Determine the [x, y] coordinate at the center of the cell enclosing the given text.  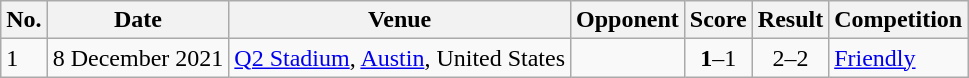
No. [24, 20]
Opponent [628, 20]
1 [24, 58]
Result [790, 20]
1–1 [718, 58]
Q2 Stadium, Austin, United States [400, 58]
Competition [898, 20]
Friendly [898, 58]
Date [138, 20]
2–2 [790, 58]
8 December 2021 [138, 58]
Score [718, 20]
Venue [400, 20]
